Scan for the cell matching the given text and deliver its (X, Y) coordinate at center. 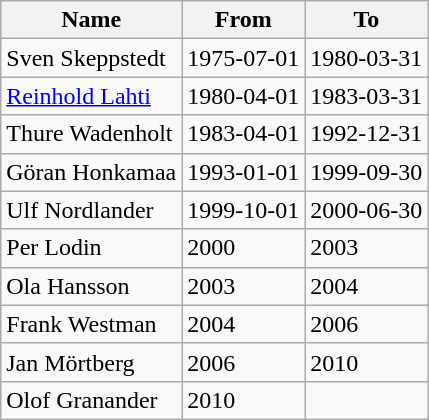
1980-03-31 (366, 58)
1993-01-01 (244, 172)
Jan Mörtberg (92, 362)
Reinhold Lahti (92, 96)
1999-09-30 (366, 172)
1980-04-01 (244, 96)
Per Lodin (92, 248)
Frank Westman (92, 324)
1975-07-01 (244, 58)
Thure Wadenholt (92, 134)
Name (92, 20)
1992-12-31 (366, 134)
To (366, 20)
From (244, 20)
1983-04-01 (244, 134)
Ulf Nordlander (92, 210)
Göran Honkamaa (92, 172)
Olof Granander (92, 400)
1999-10-01 (244, 210)
1983-03-31 (366, 96)
2000 (244, 248)
Ola Hansson (92, 286)
2000-06-30 (366, 210)
Sven Skeppstedt (92, 58)
